Return the (X, Y) coordinate for the center point of the cell that contains the specified text.  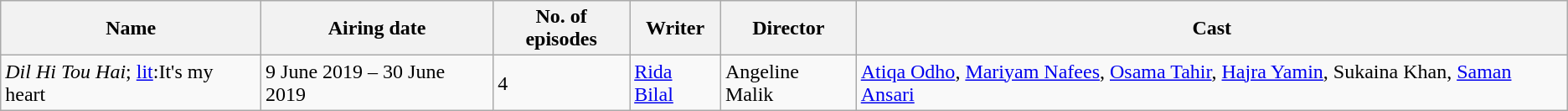
4 (561, 82)
Airing date (377, 29)
Dil Hi Tou Hai; lit:It's my heart (131, 82)
Writer (675, 29)
Name (131, 29)
Angeline Malik (788, 82)
No. of episodes (561, 29)
Rida Bilal (675, 82)
Cast (1211, 29)
Director (788, 29)
9 June 2019 – 30 June 2019 (377, 82)
Atiqa Odho, Mariyam Nafees, Osama Tahir, Hajra Yamin, Sukaina Khan, Saman Ansari (1211, 82)
